Output the (X, Y) coordinate of the center of the cell containing the given text.  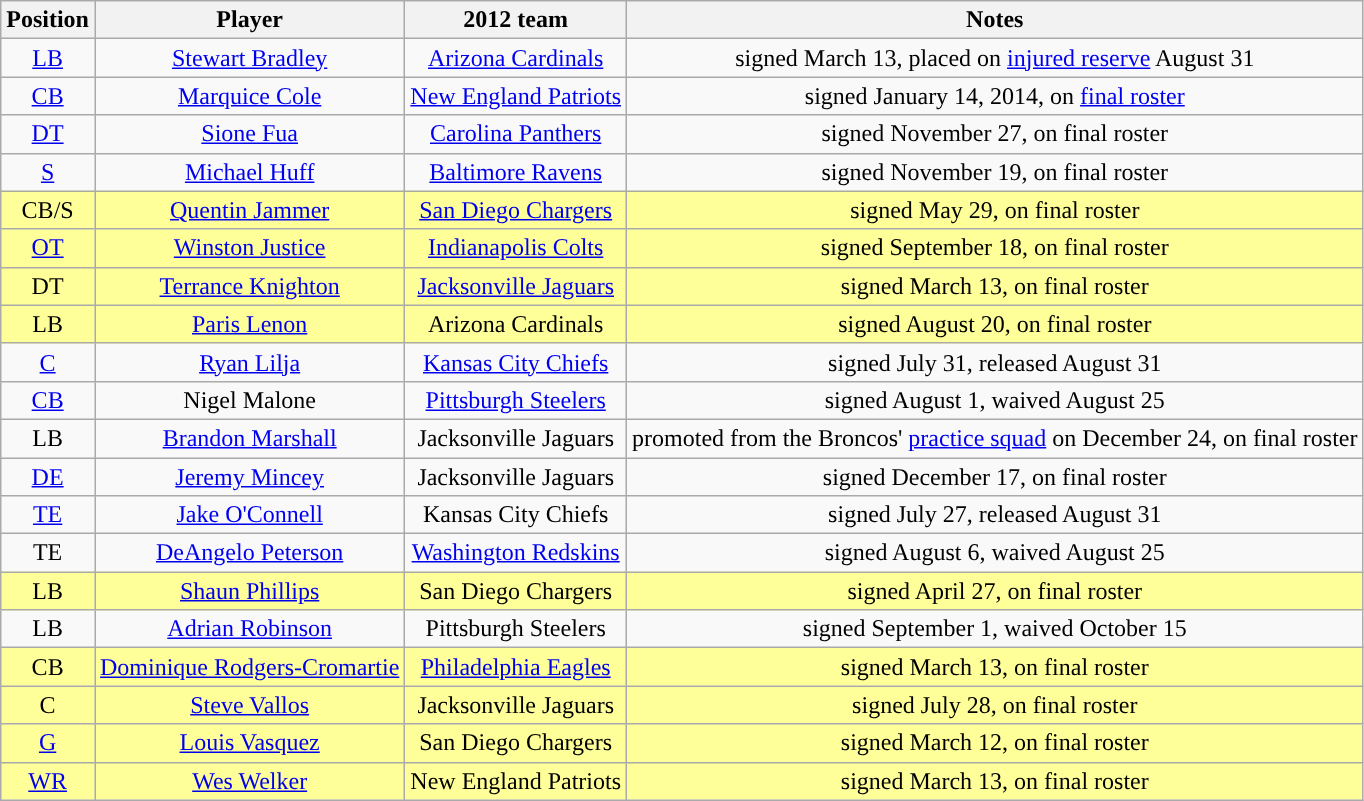
Jake O'Connell (249, 515)
Ryan Lilja (249, 362)
Sione Fua (249, 134)
Terrance Knighton (249, 286)
Indianapolis Colts (516, 248)
signed July 31, released August 31 (995, 362)
signed August 20, on final roster (995, 324)
signed September 18, on final roster (995, 248)
signed December 17, on final roster (995, 477)
Notes (995, 20)
Jeremy Mincey (249, 477)
Michael Huff (249, 172)
CB/S (48, 210)
signed August 1, waived August 25 (995, 400)
Steve Vallos (249, 705)
DE (48, 477)
Position (48, 20)
Marquice Cole (249, 96)
signed April 27, on final roster (995, 591)
DeAngelo Peterson (249, 553)
Winston Justice (249, 248)
promoted from the Broncos' practice squad on December 24, on final roster (995, 438)
signed March 13, placed on injured reserve August 31 (995, 58)
signed July 28, on final roster (995, 705)
OT (48, 248)
2012 team (516, 20)
signed January 14, 2014, on final roster (995, 96)
Wes Welker (249, 781)
Shaun Phillips (249, 591)
Nigel Malone (249, 400)
Philadelphia Eagles (516, 667)
Louis Vasquez (249, 743)
signed September 1, waived October 15 (995, 629)
signed July 27, released August 31 (995, 515)
Player (249, 20)
G (48, 743)
signed August 6, waived August 25 (995, 553)
Adrian Robinson (249, 629)
Carolina Panthers (516, 134)
S (48, 172)
Baltimore Ravens (516, 172)
signed May 29, on final roster (995, 210)
signed November 19, on final roster (995, 172)
Brandon Marshall (249, 438)
Stewart Bradley (249, 58)
Dominique Rodgers-Cromartie (249, 667)
signed November 27, on final roster (995, 134)
Washington Redskins (516, 553)
WR (48, 781)
signed March 12, on final roster (995, 743)
Quentin Jammer (249, 210)
Paris Lenon (249, 324)
